From the cell containing the given text, extract its center point as [X, Y] coordinate. 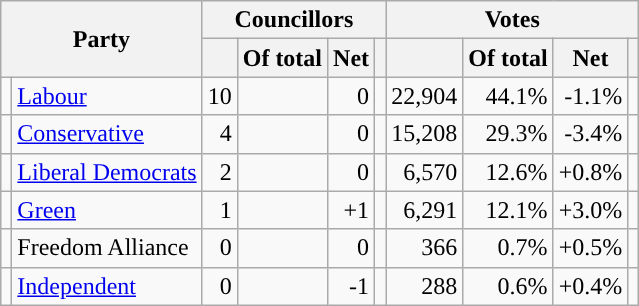
288 [424, 286]
+0.8% [590, 172]
-1.1% [590, 96]
Councillors [294, 20]
+0.5% [590, 248]
12.6% [508, 172]
0.7% [508, 248]
4 [220, 134]
29.3% [508, 134]
Labour [107, 96]
-1 [352, 286]
Green [107, 210]
366 [424, 248]
0.6% [508, 286]
15,208 [424, 134]
44.1% [508, 96]
+0.4% [590, 286]
12.1% [508, 210]
6,570 [424, 172]
22,904 [424, 96]
Independent [107, 286]
6,291 [424, 210]
+1 [352, 210]
Freedom Alliance [107, 248]
-3.4% [590, 134]
Liberal Democrats [107, 172]
+3.0% [590, 210]
1 [220, 210]
Conservative [107, 134]
2 [220, 172]
Party [102, 39]
Votes [512, 20]
10 [220, 96]
